Scan for the cell matching the given text and deliver its (x, y) coordinate at center. 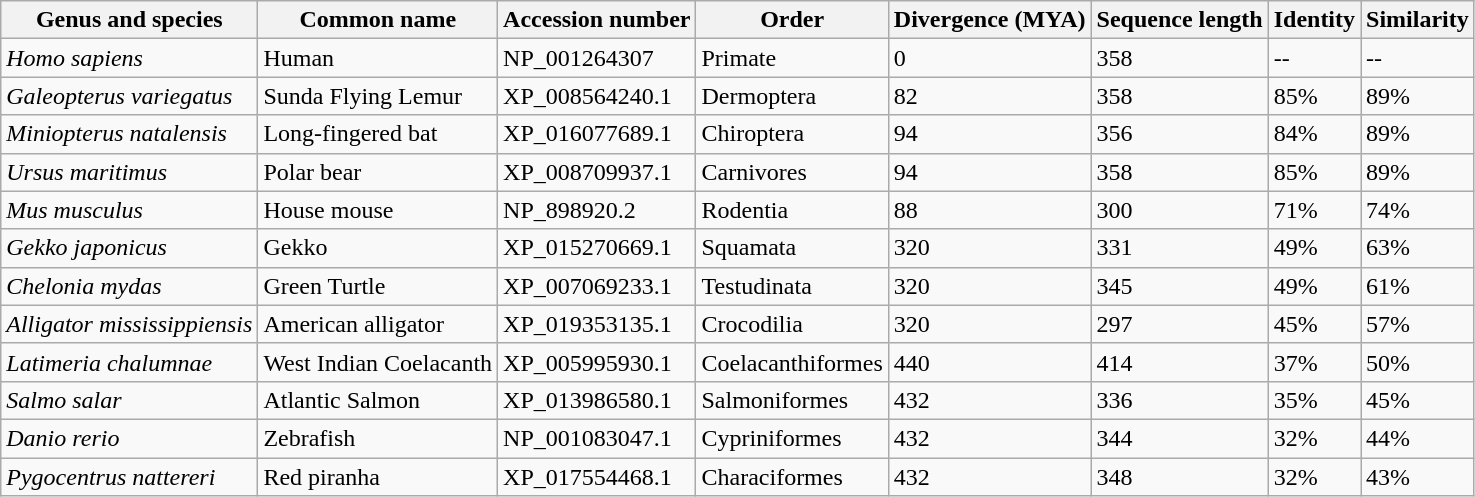
Mus musculus (130, 210)
XP_016077689.1 (597, 134)
Gekko (378, 248)
Accession number (597, 20)
Squamata (792, 248)
57% (1418, 324)
Salmo salar (130, 400)
344 (1180, 438)
71% (1314, 210)
XP_019353135.1 (597, 324)
XP_007069233.1 (597, 286)
NP_001264307 (597, 58)
XP_008709937.1 (597, 172)
35% (1314, 400)
Homo sapiens (130, 58)
Pygocentrus nattereri (130, 477)
84% (1314, 134)
414 (1180, 362)
Common name (378, 20)
0 (990, 58)
Polar bear (378, 172)
Primate (792, 58)
Human (378, 58)
Similarity (1418, 20)
Chelonia mydas (130, 286)
XP_013986580.1 (597, 400)
Long-fingered bat (378, 134)
XP_005995930.1 (597, 362)
Genus and species (130, 20)
88 (990, 210)
XP_008564240.1 (597, 96)
63% (1418, 248)
82 (990, 96)
House mouse (378, 210)
50% (1418, 362)
Divergence (MYA) (990, 20)
356 (1180, 134)
Crocodilia (792, 324)
Chiroptera (792, 134)
37% (1314, 362)
74% (1418, 210)
XP_015270669.1 (597, 248)
61% (1418, 286)
Testudinata (792, 286)
44% (1418, 438)
43% (1418, 477)
West Indian Coelacanth (378, 362)
NP_898920.2 (597, 210)
Gekko japonicus (130, 248)
348 (1180, 477)
Sunda Flying Lemur (378, 96)
297 (1180, 324)
Ursus maritimus (130, 172)
Cypriniformes (792, 438)
300 (1180, 210)
Dermoptera (792, 96)
331 (1180, 248)
Rodentia (792, 210)
Danio rerio (130, 438)
XP_017554468.1 (597, 477)
Identity (1314, 20)
Red piranha (378, 477)
Alligator mississippiensis (130, 324)
Order (792, 20)
Green Turtle (378, 286)
Characiformes (792, 477)
NP_001083047.1 (597, 438)
Sequence length (1180, 20)
Latimeria chalumnae (130, 362)
Zebrafish (378, 438)
Carnivores (792, 172)
Coelacanthiformes (792, 362)
Salmoniformes (792, 400)
Atlantic Salmon (378, 400)
American alligator (378, 324)
345 (1180, 286)
336 (1180, 400)
Miniopterus natalensis (130, 134)
440 (990, 362)
Galeopterus variegatus (130, 96)
